Scan for the cell matching the given text and deliver its (X, Y) coordinate at center. 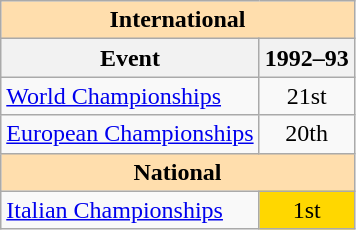
National (178, 172)
20th (306, 134)
European Championships (130, 134)
World Championships (130, 96)
International (178, 20)
Event (130, 58)
Italian Championships (130, 210)
1st (306, 210)
21st (306, 96)
1992–93 (306, 58)
